Capture the cell that displays the provided text and extract its [X, Y] central coordinate. 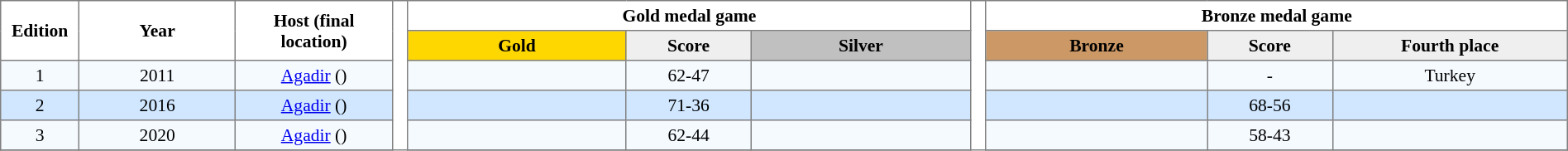
Gold medal game [689, 16]
68-56 [1270, 105]
- [1270, 75]
Fourth place [1450, 46]
Edition [40, 31]
Turkey [1450, 75]
Host (final location) [314, 31]
71-36 [689, 105]
Bronze medal game [1277, 16]
Silver [860, 46]
1 [40, 75]
62-47 [689, 75]
2 [40, 105]
2020 [157, 135]
Year [157, 31]
62-44 [689, 135]
Gold [517, 46]
Bronze [1097, 46]
58-43 [1270, 135]
2011 [157, 75]
2016 [157, 105]
3 [40, 135]
